Find where the given text appears and provide that cell's center as (X, Y) coordinate. 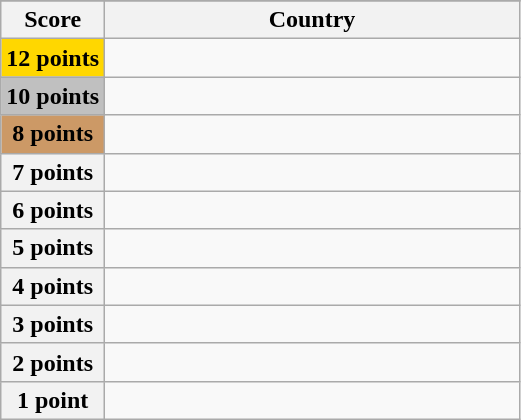
3 points (53, 324)
1 point (53, 400)
2 points (53, 362)
4 points (53, 286)
6 points (53, 210)
12 points (53, 58)
Country (312, 20)
Score (53, 20)
7 points (53, 172)
8 points (53, 134)
10 points (53, 96)
5 points (53, 248)
